Find where the given text appears and provide that cell's center as [X, Y] coordinate. 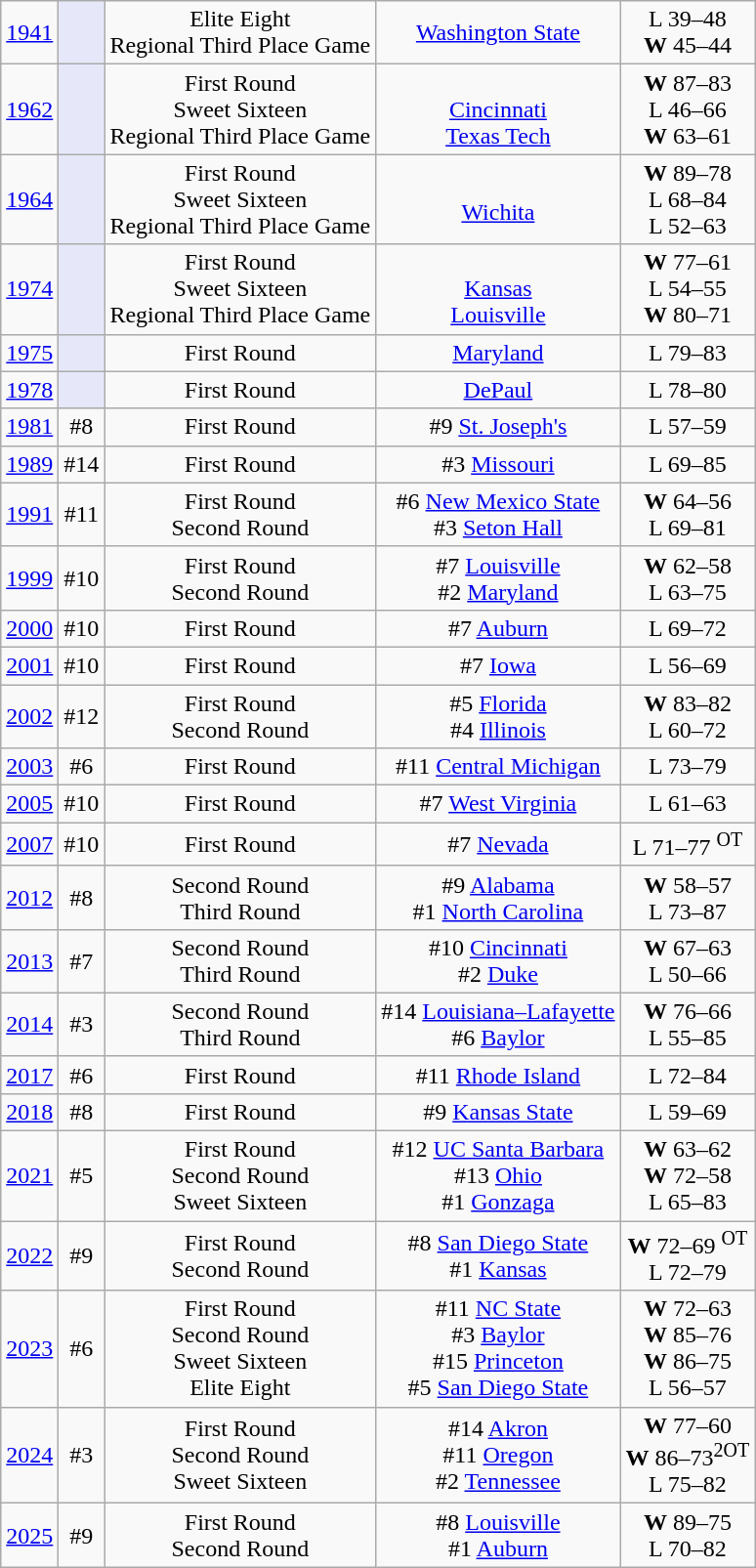
2013 [29, 961]
L 57–59 [688, 427]
W 72–63 W 85–76 W 86–75 L 56–57 [688, 1348]
W 63–62W 72–58L 65–83 [688, 1176]
W 83–82L 60–72 [688, 715]
#7 West Virginia [498, 804]
1962 [29, 109]
2003 [29, 767]
#11 [82, 514]
#9 St. Joseph's [498, 427]
1989 [29, 464]
Wichita [498, 199]
1975 [29, 353]
2012 [29, 897]
L 69–85 [688, 464]
Washington State [498, 33]
2018 [29, 1112]
2025 [29, 1536]
#7 Louisville#2 Maryland [498, 578]
L 59–69 [688, 1112]
W 64–56L 69–81 [688, 514]
W 67–63 L 50–66 [688, 961]
W 77–60W 86–732OTL 75–82 [688, 1456]
1964 [29, 199]
L 72–84 [688, 1075]
#7 Auburn [498, 628]
#14 Louisiana–Lafayette#6 Baylor [498, 1024]
2007 [29, 844]
L 73–79 [688, 767]
W 77–61L 54–55W 80–71 [688, 289]
Maryland [498, 353]
#10 Cincinnati#2 Duke [498, 961]
#14 [82, 464]
1974 [29, 289]
2023 [29, 1348]
CincinnatiTexas Tech [498, 109]
L 39–48W 45–44 [688, 33]
DePaul [498, 390]
#5 [82, 1176]
1981 [29, 427]
#3 Missouri [498, 464]
#7 Iowa [498, 665]
KansasLouisville [498, 289]
#7 [82, 961]
L 71–77 OT [688, 844]
#6 New Mexico State#3 Seton Hall [498, 514]
2001 [29, 665]
#9 Alabama#1 North Carolina [498, 897]
W 89–75L 70–82 [688, 1536]
L 56–69 [688, 665]
#14 Akron#11 Oregon#2 Tennessee [498, 1456]
1999 [29, 578]
#12 UC Santa Barbara#13 Ohio#1 Gonzaga [498, 1176]
2014 [29, 1024]
L 69–72 [688, 628]
W 89–78L 68–84L 52–63 [688, 199]
#12 [82, 715]
#11 Rhode Island [498, 1075]
1978 [29, 390]
#11 NC State#3 Baylor#15 Princeton#5 San Diego State [498, 1348]
First RoundSecond RoundSweet SixteenElite Eight [240, 1348]
2024 [29, 1456]
2017 [29, 1075]
#7 Nevada [498, 844]
W 72–69 OT L 72–79 [688, 1256]
#8 Louisville#1 Auburn [498, 1536]
W 58–57L 73–87 [688, 897]
Elite EightRegional Third Place Game [240, 33]
2002 [29, 715]
2022 [29, 1256]
W 76–66 L 55–85 [688, 1024]
#8 San Diego State#1 Kansas [498, 1256]
#5 Florida#4 Illinois [498, 715]
L 79–83 [688, 353]
2021 [29, 1176]
W 87–83L 46–66W 63–61 [688, 109]
2005 [29, 804]
#9 Kansas State [498, 1112]
2000 [29, 628]
#11 Central Michigan [498, 767]
W 62–58L 63–75 [688, 578]
1941 [29, 33]
L 61–63 [688, 804]
L 78–80 [688, 390]
1991 [29, 514]
